From the cell containing the given text, extract its center point as (x, y) coordinate. 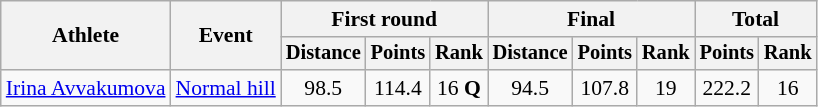
114.4 (398, 88)
Total (756, 19)
Irina Avvakumova (86, 88)
Athlete (86, 36)
16 Q (459, 88)
19 (666, 88)
Final (592, 19)
Event (226, 36)
222.2 (727, 88)
First round (384, 19)
94.5 (530, 88)
98.5 (324, 88)
Normal hill (226, 88)
16 (788, 88)
107.8 (605, 88)
